Determine the (X, Y) coordinate at the center of the cell enclosing the given text.  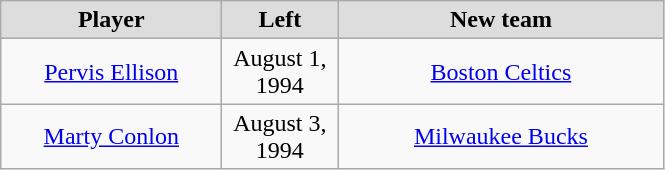
Boston Celtics (501, 72)
Pervis Ellison (112, 72)
Marty Conlon (112, 136)
August 3, 1994 (280, 136)
August 1, 1994 (280, 72)
Milwaukee Bucks (501, 136)
New team (501, 20)
Left (280, 20)
Player (112, 20)
